Find where the given text appears and provide that cell's center as (X, Y) coordinate. 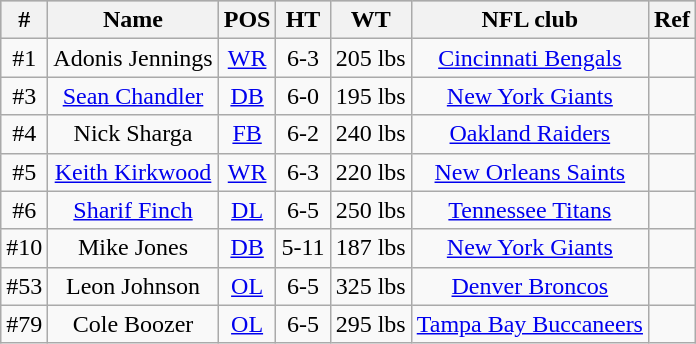
325 lbs (370, 286)
6-0 (303, 96)
#79 (24, 324)
#4 (24, 134)
FB (247, 134)
6-2 (303, 134)
Ref (672, 20)
295 lbs (370, 324)
Tampa Bay Buccaneers (530, 324)
Sean Chandler (133, 96)
NFL club (530, 20)
220 lbs (370, 172)
#10 (24, 248)
Mike Jones (133, 248)
Tennessee Titans (530, 210)
240 lbs (370, 134)
New Orleans Saints (530, 172)
Cole Boozer (133, 324)
Sharif Finch (133, 210)
Name (133, 20)
205 lbs (370, 58)
WT (370, 20)
Denver Broncos (530, 286)
#6 (24, 210)
#53 (24, 286)
Leon Johnson (133, 286)
# (24, 20)
187 lbs (370, 248)
#1 (24, 58)
195 lbs (370, 96)
Cincinnati Bengals (530, 58)
5-11 (303, 248)
250 lbs (370, 210)
HT (303, 20)
#5 (24, 172)
Adonis Jennings (133, 58)
Nick Sharga (133, 134)
Oakland Raiders (530, 134)
Keith Kirkwood (133, 172)
POS (247, 20)
#3 (24, 96)
DL (247, 210)
